Capture the cell that displays the provided text and extract its (X, Y) central coordinate. 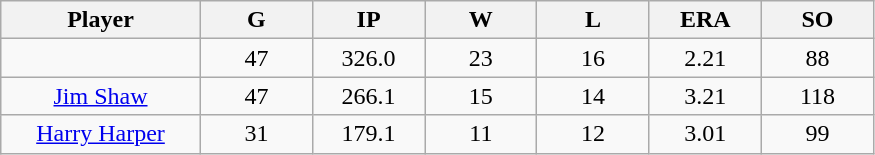
14 (593, 96)
11 (481, 134)
179.1 (368, 134)
Jim Shaw (101, 96)
99 (817, 134)
ERA (705, 20)
SO (817, 20)
Harry Harper (101, 134)
L (593, 20)
23 (481, 58)
15 (481, 96)
2.21 (705, 58)
266.1 (368, 96)
W (481, 20)
326.0 (368, 58)
IP (368, 20)
118 (817, 96)
12 (593, 134)
3.21 (705, 96)
88 (817, 58)
G (256, 20)
31 (256, 134)
16 (593, 58)
3.01 (705, 134)
Player (101, 20)
